Search for the cell housing the specified text and yield its (X, Y) center coordinate. 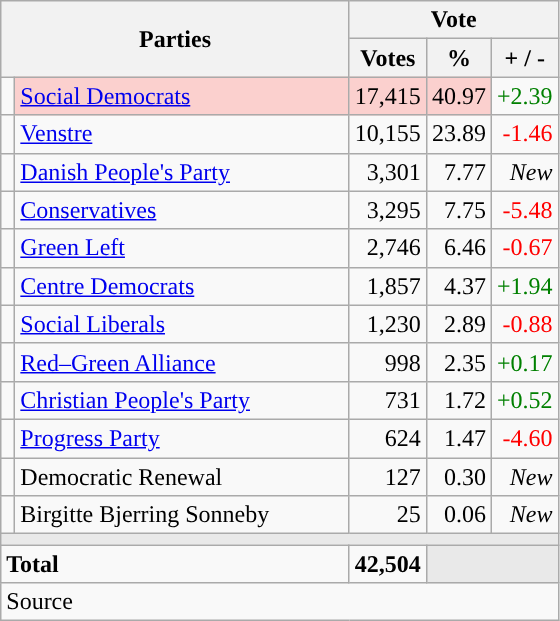
+0.52 (524, 400)
+1.94 (524, 286)
Votes (388, 58)
17,415 (388, 96)
1,230 (388, 324)
Vote (454, 20)
3,301 (388, 172)
7.75 (458, 210)
Progress Party (182, 438)
25 (388, 515)
+2.39 (524, 96)
10,155 (388, 134)
Democratic Renewal (182, 477)
0.30 (458, 477)
Social Liberals (182, 324)
1,857 (388, 286)
Danish People's Party (182, 172)
624 (388, 438)
Total (176, 564)
0.06 (458, 515)
1.72 (458, 400)
-4.60 (524, 438)
% (458, 58)
+0.17 (524, 362)
Birgitte Bjerring Sonneby (182, 515)
-0.67 (524, 248)
7.77 (458, 172)
2.89 (458, 324)
Centre Democrats (182, 286)
Conservatives (182, 210)
Venstre (182, 134)
127 (388, 477)
3,295 (388, 210)
42,504 (388, 564)
2.35 (458, 362)
Social Democrats (182, 96)
1.47 (458, 438)
-1.46 (524, 134)
-5.48 (524, 210)
40.97 (458, 96)
731 (388, 400)
-0.88 (524, 324)
Parties (176, 39)
Source (280, 602)
Christian People's Party (182, 400)
+ / - (524, 58)
2,746 (388, 248)
4.37 (458, 286)
6.46 (458, 248)
Green Left (182, 248)
23.89 (458, 134)
998 (388, 362)
Red–Green Alliance (182, 362)
